Provide the (X, Y) coordinate of the cell's center where the given text is located.  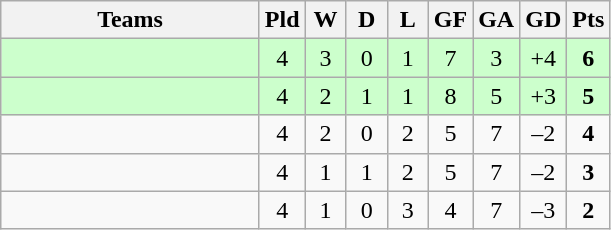
Pts (588, 20)
8 (450, 96)
+3 (544, 96)
GD (544, 20)
L (408, 20)
D (366, 20)
Pld (282, 20)
–3 (544, 210)
Teams (130, 20)
6 (588, 58)
GF (450, 20)
W (326, 20)
GA (496, 20)
+4 (544, 58)
